For the text-containing cell, return its midpoint in (X, Y) coordinate format. 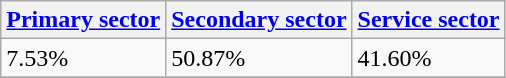
Secondary sector (259, 20)
7.53% (84, 58)
Primary sector (84, 20)
Service sector (428, 20)
50.87% (259, 58)
41.60% (428, 58)
